Determine the (x, y) coordinate at the center of the cell enclosing the given text.  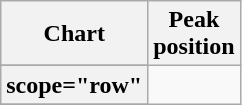
Chart (74, 34)
Peakposition (194, 34)
scope="row" (74, 85)
